Detect which cell encompasses the target text, then output its [x, y] center coordinate. 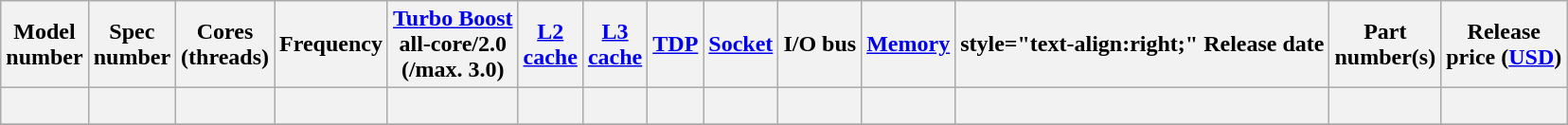
Frequency [331, 45]
Specnumber [132, 45]
Cores(threads) [225, 45]
Memory [909, 45]
Modelnumber [45, 45]
I/O bus [820, 45]
Turbo Boostall-core/2.0(/max. 3.0) [453, 45]
Partnumber(s) [1385, 45]
L3cache [615, 45]
Socket [740, 45]
TDP [676, 45]
style="text-align:right;" Release date [1142, 45]
L2cache [550, 45]
Releaseprice (USD) [1504, 45]
